Detect which cell encompasses the target text, then output its (X, Y) center coordinate. 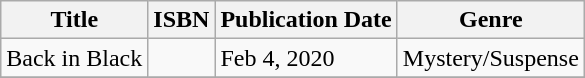
Title (74, 20)
ISBN (182, 20)
Back in Black (74, 58)
Feb 4, 2020 (306, 58)
Genre (490, 20)
Mystery/Suspense (490, 58)
Publication Date (306, 20)
